Output the (X, Y) coordinate of the center of the cell containing the given text.  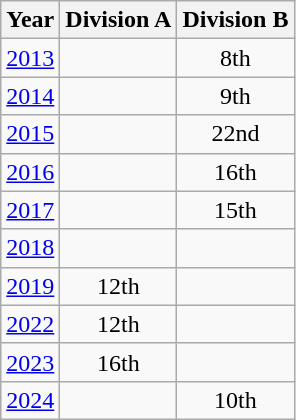
8th (236, 58)
15th (236, 210)
2022 (30, 324)
Division A (118, 20)
2015 (30, 134)
2017 (30, 210)
9th (236, 96)
2019 (30, 286)
22nd (236, 134)
2018 (30, 248)
10th (236, 400)
2013 (30, 58)
Year (30, 20)
2023 (30, 362)
2014 (30, 96)
2016 (30, 172)
2024 (30, 400)
Division B (236, 20)
